Pinpoint the cell where the given text exists, returning its (x, y) midpoint coordinate. 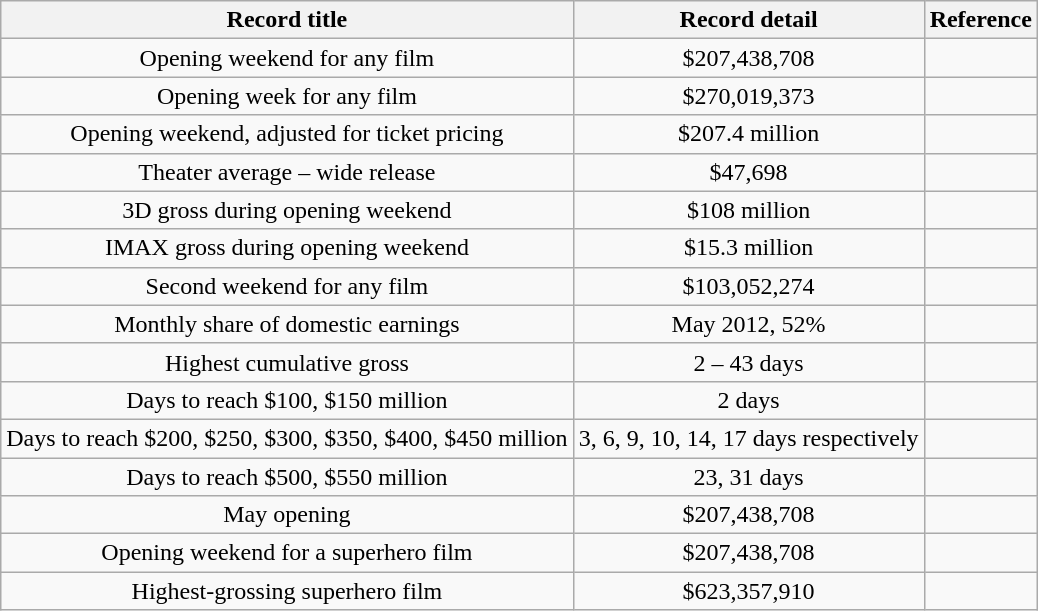
3, 6, 9, 10, 14, 17 days respectively (748, 438)
Highest cumulative gross (287, 362)
Days to reach $500, $550 million (287, 477)
Days to reach $200, $250, $300, $350, $400, $450 million (287, 438)
Opening weekend for a superhero film (287, 553)
Opening weekend, adjusted for ticket pricing (287, 134)
3D gross during opening weekend (287, 210)
Reference (980, 20)
$108 million (748, 210)
Record detail (748, 20)
23, 31 days (748, 477)
2 – 43 days (748, 362)
May opening (287, 515)
$270,019,373 (748, 96)
$623,357,910 (748, 591)
May 2012, 52% (748, 324)
Highest-grossing superhero film (287, 591)
Record title (287, 20)
$15.3 million (748, 248)
Opening week for any film (287, 96)
Days to reach $100, $150 million (287, 400)
Theater average – wide release (287, 172)
$207.4 million (748, 134)
$47,698 (748, 172)
Monthly share of domestic earnings (287, 324)
$103,052,274 (748, 286)
IMAX gross during opening weekend (287, 248)
2 days (748, 400)
Second weekend for any film (287, 286)
Opening weekend for any film (287, 58)
